Identify which cell holds the provided text, then report its [x, y] central coordinate. 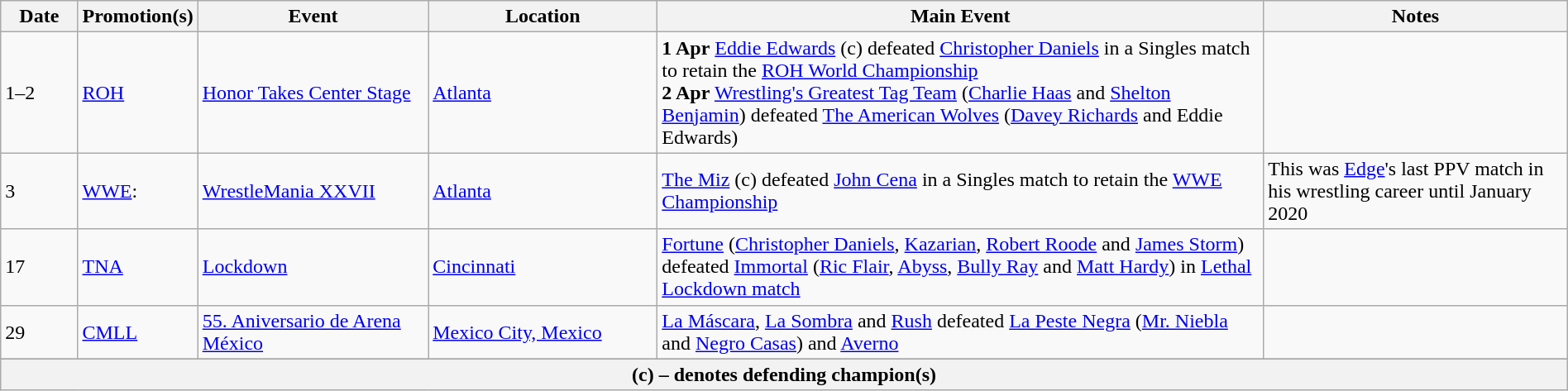
Location [543, 17]
La Máscara, La Sombra and Rush defeated La Peste Negra (Mr. Niebla and Negro Casas) and Averno [961, 332]
Honor Takes Center Stage [313, 93]
Lockdown [313, 267]
WWE: [137, 191]
Promotion(s) [137, 17]
17 [40, 267]
CMLL [137, 332]
1–2 [40, 93]
55. Aniversario de Arena México [313, 332]
Date [40, 17]
Event [313, 17]
Notes [1416, 17]
TNA [137, 267]
ROH [137, 93]
Cincinnati [543, 267]
(c) – denotes defending champion(s) [784, 374]
3 [40, 191]
Main Event [961, 17]
WrestleMania XXVII [313, 191]
The Miz (c) defeated John Cena in a Singles match to retain the WWE Championship [961, 191]
29 [40, 332]
Mexico City, Mexico [543, 332]
This was Edge's last PPV match in his wrestling career until January 2020 [1416, 191]
